Provide the (X, Y) coordinate of the cell's center where the given text is located.  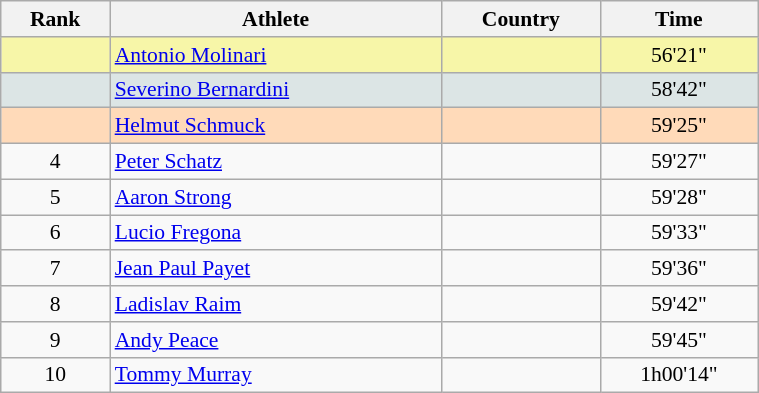
10 (56, 375)
Lucio Fregona (276, 233)
Tommy Murray (276, 375)
59'42" (679, 304)
Athlete (276, 19)
Rank (56, 19)
5 (56, 197)
9 (56, 340)
Peter Schatz (276, 162)
59'28" (679, 197)
Jean Paul Payet (276, 269)
8 (56, 304)
59'25" (679, 126)
59'45" (679, 340)
56'21" (679, 55)
59'27" (679, 162)
7 (56, 269)
Severino Bernardini (276, 90)
4 (56, 162)
Country (521, 19)
Andy Peace (276, 340)
59'33" (679, 233)
6 (56, 233)
1h00'14" (679, 375)
Ladislav Raim (276, 304)
Aaron Strong (276, 197)
59'36" (679, 269)
Antonio Molinari (276, 55)
Helmut Schmuck (276, 126)
58'42" (679, 90)
Time (679, 19)
